Scan for the cell matching the given text and deliver its (x, y) coordinate at center. 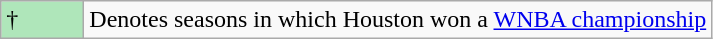
† (42, 20)
Denotes seasons in which Houston won a WNBA championship (398, 20)
